Return the (X, Y) coordinate for the center point of the cell that contains the specified text.  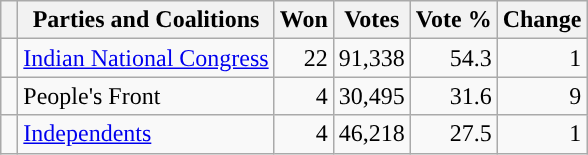
91,338 (372, 58)
Won (304, 20)
54.3 (454, 58)
People's Front (146, 96)
Independents (146, 134)
9 (542, 96)
27.5 (454, 134)
Indian National Congress (146, 58)
22 (304, 58)
31.6 (454, 96)
30,495 (372, 96)
Change (542, 20)
Parties and Coalitions (146, 20)
Votes (372, 20)
Vote % (454, 20)
46,218 (372, 134)
